From the cell containing the given text, extract its center point as (X, Y) coordinate. 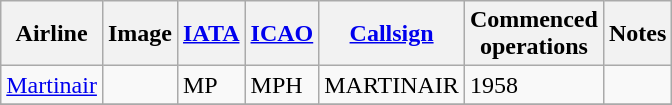
Callsign (392, 34)
1958 (534, 85)
MARTINAIR (392, 85)
MPH (282, 85)
Martinair (52, 85)
Image (140, 34)
Airline (52, 34)
Notes (637, 34)
MP (211, 85)
IATA (211, 34)
Commencedoperations (534, 34)
ICAO (282, 34)
